Search for the cell housing the specified text and yield its [X, Y] center coordinate. 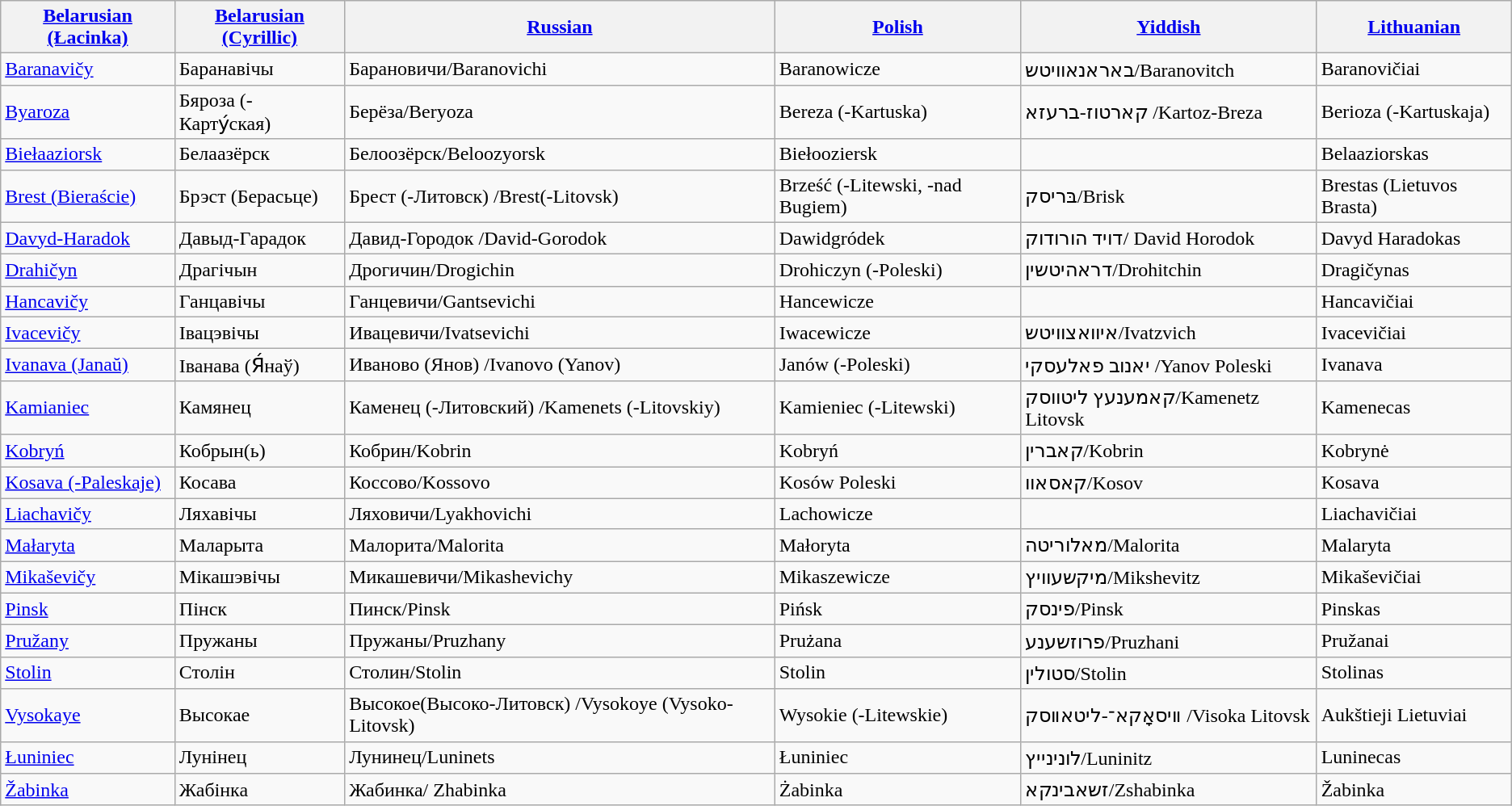
Liachavičy [88, 514]
Mikaszewicze [897, 577]
Ivacevičy [88, 333]
Davyd Haradokas [1413, 238]
Ivacevičiai [1413, 333]
Белоозёрск/Beloozyorsk [561, 154]
קארטוז-ברעזא /Kartoz-Breza [1169, 111]
Belaaziorskas [1413, 154]
סטולין/Stolin [1169, 673]
Столин/Stolin [561, 673]
Пінск [259, 609]
Luninecas [1413, 758]
Давыд-Гарадок [259, 238]
Pružany [88, 641]
Столін [259, 673]
Kosów Poleski [897, 483]
Belarusian (Łacinka) [88, 27]
Пинск/Pinsk [561, 609]
Kobrynė [1413, 451]
Kamianiec [88, 407]
Коссово/Kossovo [561, 483]
דראהיטשין/Drohitchin [1169, 271]
Baranowicze [897, 69]
װיסאָקא־-ליטאװסק /Visoka Litovsk [1169, 716]
Kamenecas [1413, 407]
Драгічын [259, 271]
Prużana [897, 641]
Ляхавічы [259, 514]
Микашевичи/Mikashevichy [561, 577]
Mikaševičy [88, 577]
Stolinas [1413, 673]
Kosava [1413, 483]
Hancewicze [897, 301]
Vysokaye [88, 716]
Ivanava (Janaŭ) [88, 365]
Pružanai [1413, 641]
Drahičyn [88, 271]
Баранавічы [259, 69]
קאברין/Kobrin [1169, 451]
Lithuanian [1413, 27]
Дрогичин/Drogichin [561, 271]
Russian [561, 27]
Мікашэвічы [259, 577]
מאלוריטה/Malorita [1169, 545]
Malaryta [1413, 545]
Byaroza [88, 111]
קאסאוו/Kosov [1169, 483]
Барановичи/Baranovichi [561, 69]
Berioza (-Kartuskaja) [1413, 111]
Ганцавічы [259, 301]
Жабинка/ Zhabinka [561, 790]
Małoryta [897, 545]
Baranavičy [88, 69]
Wysokie (-Litewskie) [897, 716]
Pińsk [897, 609]
Берёза/Beryoza [561, 111]
Кобрин/Kobrin [561, 451]
Kamieniec (-Litewski) [897, 407]
Малорита/Malorita [561, 545]
Hancavičy [88, 301]
Маларыта [259, 545]
Ганцевичи/Gantsevichi [561, 301]
Brześć (-Litewski, -nad Bugiem) [897, 195]
Janów (-Poleski) [897, 365]
Biełooziersk [897, 154]
Косава [259, 483]
Брест (-Литовск) /Brest(-Litovsk) [561, 195]
Hancavičiai [1413, 301]
Белаазёрск [259, 154]
פינסק/Pinsk [1169, 609]
Liachavičiai [1413, 514]
Pinsk [88, 609]
Пружаны/Pruzhany [561, 641]
קאמענעץ ליטווסק/Kamenetz Litovsk [1169, 407]
Давид-Городок /David-Gorodok [561, 238]
Иваново (Янов) /Ivanovo (Yanov) [561, 365]
מיקשעוויץ/Mikshevitz [1169, 577]
Камянец [259, 407]
Polish [897, 27]
Brestas (Lietuvos Brasta) [1413, 195]
Lachowicze [897, 514]
Drohiczyn (-Poleski) [897, 271]
Kosava (-Paleskaje) [88, 483]
Baranovičiai [1413, 69]
Высокае [259, 716]
Кобрын(ь) [259, 451]
Małaryta [88, 545]
Mikaševičiai [1413, 577]
Ивацевичи/Ivatsevichi [561, 333]
Żabinka [897, 790]
Лунинец/Luninets [561, 758]
Лунінец [259, 758]
Івацэвічы [259, 333]
Aukštieji Lietuviai [1413, 716]
Pinskas [1413, 609]
לונינייץ/Luninitz [1169, 758]
Davyd-Haradok [88, 238]
Bereza (-Kartuska) [897, 111]
Брэст (Берасьце) [259, 195]
Brest (Bieraście) [88, 195]
פרוזשענע/Pruzhani [1169, 641]
Пружаны [259, 641]
Высокое(Высоко-Литовск) /Vysokoye (Vysoko-Litovsk) [561, 716]
Dawidgródek [897, 238]
Belarusian (Cyrillic) [259, 27]
זשאבינקא/Zshabinka [1169, 790]
Dragičynas [1413, 271]
Каменец (-Литовский) /Kamenets (-Litovskiy) [561, 407]
Іванава (Я́наў) [259, 365]
בּריסק/Brisk [1169, 195]
Iwacewicze [897, 333]
Biełaaziorsk [88, 154]
Бяроза (-Карту́ская) [259, 111]
Yiddish [1169, 27]
Ivanava [1413, 365]
Жабінка [259, 790]
איוואצוויטש/Ivatzvich [1169, 333]
דויד הורודוק/ David Horodok [1169, 238]
Ляховичи/Lyakhovichi [561, 514]
באראנאוויטש/Baranovitch [1169, 69]
יאנוב פאלעסקי /Yanov Poleski [1169, 365]
